From the cell containing the given text, extract its center point as (X, Y) coordinate. 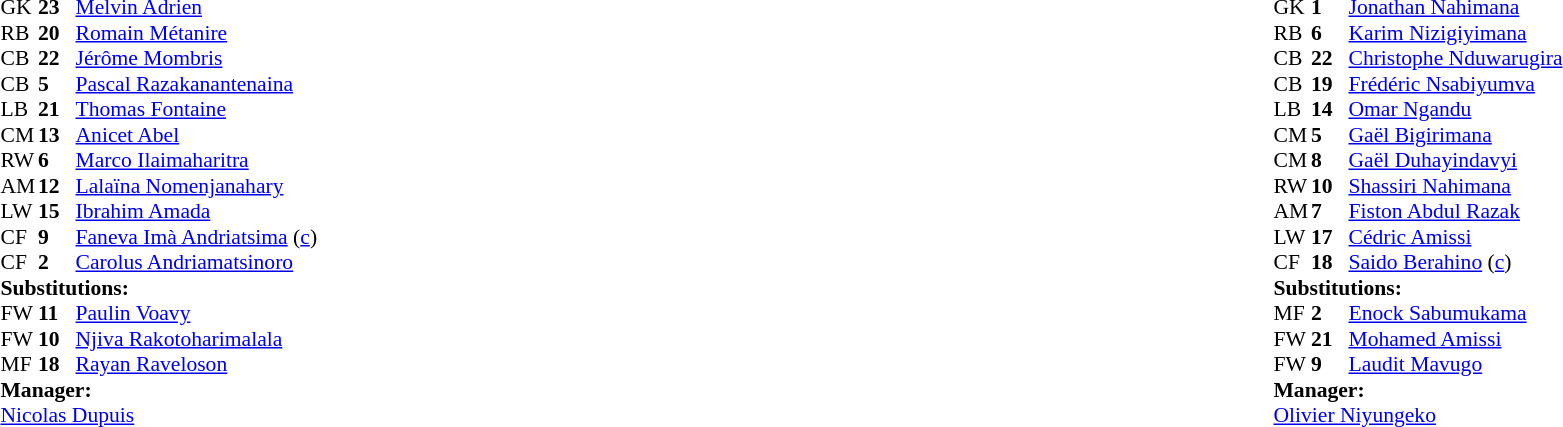
13 (57, 135)
Rayan Raveloson (197, 365)
12 (57, 186)
17 (1330, 237)
19 (1330, 84)
8 (1330, 161)
Gaël Duhayindavyi (1455, 161)
Omar Ngandu (1455, 109)
Mohamed Amissi (1455, 339)
Jérôme Mombris (197, 59)
15 (57, 211)
Lalaïna Nomenjanahary (197, 186)
Saido Berahino (c) (1455, 263)
Njiva Rakotoharimalala (197, 339)
Karim Nizigiyimana (1455, 33)
Pascal Razakanantenaina (197, 84)
Ibrahim Amada (197, 211)
Frédéric Nsabiyumva (1455, 84)
Gaël Bigirimana (1455, 135)
Enock Sabumukama (1455, 313)
Shassiri Nahimana (1455, 186)
20 (57, 33)
Romain Métanire (197, 33)
Paulin Voavy (197, 313)
Fiston Abdul Razak (1455, 211)
Marco Ilaimaharitra (197, 161)
Laudit Mavugo (1455, 365)
Anicet Abel (197, 135)
7 (1330, 211)
Cédric Amissi (1455, 237)
Christophe Nduwarugira (1455, 59)
11 (57, 313)
Thomas Fontaine (197, 109)
Carolus Andriamatsinoro (197, 263)
14 (1330, 109)
Faneva Imà Andriatsima (c) (197, 237)
